Return (x, y) of the center of cell containing provided text 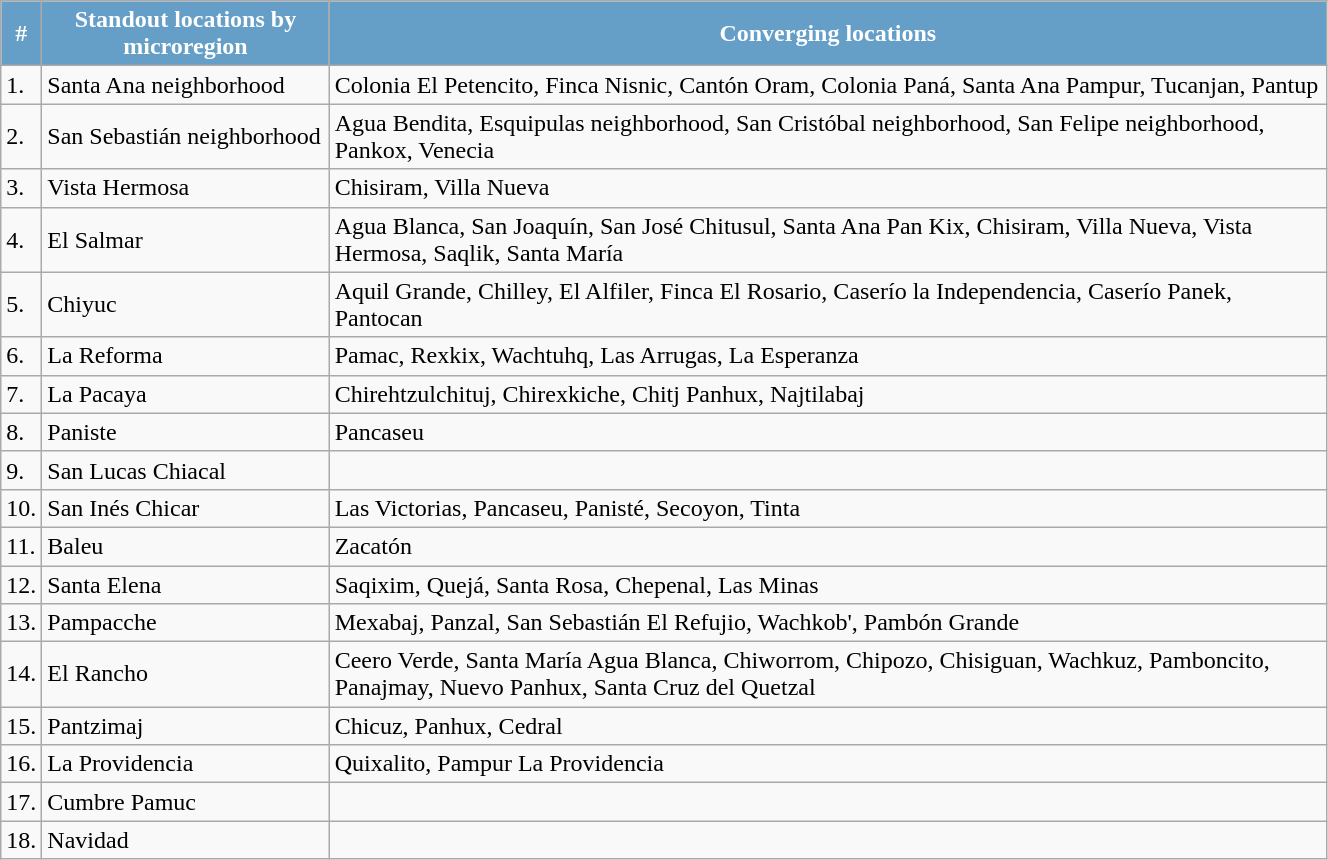
Saqixim, Quejá, Santa Rosa, Chepenal, Las Minas (828, 585)
Pantzimaj (186, 726)
5. (22, 304)
6. (22, 356)
18. (22, 840)
Quixalito, Pampur La Providencia (828, 764)
10. (22, 508)
1. (22, 85)
Navidad (186, 840)
3. (22, 188)
Pamac, Rexkix, Wachtuhq, Las Arrugas, La Esperanza (828, 356)
Las Victorias, Pancaseu, Panisté, Secoyon, Tinta (828, 508)
La Reforma (186, 356)
Agua Blanca, San Joaquín, San José Chitusul, Santa Ana Pan Kix, Chisiram, Villa Nueva, Vista Hermosa, Saqlik, Santa María (828, 240)
4. (22, 240)
La Pacaya (186, 394)
Cumbre Pamuc (186, 802)
San Sebastián neighborhood (186, 136)
El Salmar (186, 240)
Vista Hermosa (186, 188)
2. (22, 136)
San Inés Chicar (186, 508)
Converging locations (828, 34)
Santa Ana neighborhood (186, 85)
El Rancho (186, 674)
La Providencia (186, 764)
14. (22, 674)
Chisiram, Villa Nueva (828, 188)
Mexabaj, Panzal, San Sebastián El Refujio, Wachkob', Pambón Grande (828, 623)
13. (22, 623)
Colonia El Petencito, Finca Nisnic, Cantón Oram, Colonia Paná, Santa Ana Pampur, Tucanjan, Pantup (828, 85)
Standout locations by microregion (186, 34)
16. (22, 764)
7. (22, 394)
Aquil Grande, Chilley, El Alfiler, Finca El Rosario, Caserío la Independencia, Caserío Panek, Pantocan (828, 304)
9. (22, 470)
# (22, 34)
17. (22, 802)
Chiyuc (186, 304)
Santa Elena (186, 585)
Chicuz, Panhux, Cedral (828, 726)
Pampacche (186, 623)
Zacatón (828, 546)
Chirehtzulchituj, Chirexkiche, Chitj Panhux, Najtilabaj (828, 394)
San Lucas Chiacal (186, 470)
Pancaseu (828, 432)
Agua Bendita, Esquipulas neighborhood, San Cristóbal neighborhood, San Felipe neighborhood, Pankox, Venecia (828, 136)
Paniste (186, 432)
11. (22, 546)
Baleu (186, 546)
15. (22, 726)
8. (22, 432)
12. (22, 585)
Ceero Verde, Santa María Agua Blanca, Chiworrom, Chipozo, Chisiguan, Wachkuz, Pamboncito, Panajmay, Nuevo Panhux, Santa Cruz del Quetzal (828, 674)
